Output the (x, y) coordinate of the center of the cell containing the given text.  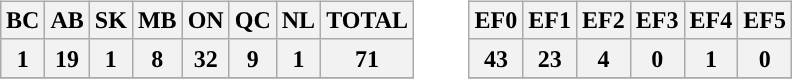
EF2 (604, 20)
AB (67, 20)
9 (252, 58)
71 (368, 58)
ON (206, 20)
23 (550, 58)
19 (67, 58)
4 (604, 58)
8 (157, 58)
43 (496, 58)
NL (298, 20)
EF3 (657, 20)
EF0 (496, 20)
EF1 (550, 20)
SK (110, 20)
TOTAL (368, 20)
QC (252, 20)
MB (157, 20)
EF5 (765, 20)
32 (206, 58)
EF4 (711, 20)
BC (22, 20)
